Find where the given text appears and provide that cell's center as (x, y) coordinate. 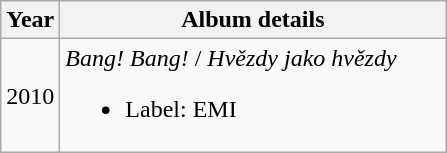
Album details (253, 20)
2010 (30, 96)
Year (30, 20)
Bang! Bang! / Hvězdy jako hvězdyLabel: EMI (253, 96)
